Locate the cell with the specified text and output its [x, y] center coordinate. 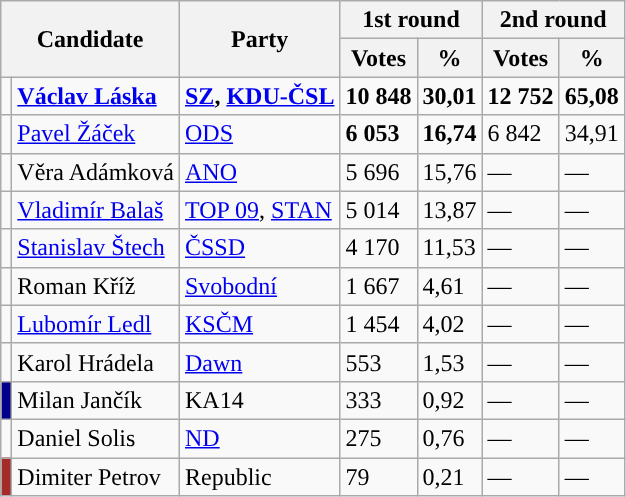
Candidate [90, 39]
Věra Adámková [96, 172]
KA14 [259, 400]
12 752 [520, 96]
11,53 [450, 248]
ANO [259, 172]
4 170 [378, 248]
6 842 [520, 134]
275 [378, 438]
ND [259, 438]
Dawn [259, 362]
ČSSD [259, 248]
Daniel Solis [96, 438]
Svobodní [259, 286]
5 696 [378, 172]
Roman Kříž [96, 286]
1 667 [378, 286]
16,74 [450, 134]
15,76 [450, 172]
1,53 [450, 362]
Dimiter Petrov [96, 477]
79 [378, 477]
333 [378, 400]
1 454 [378, 324]
Václav Láska [96, 96]
Karol Hrádela [96, 362]
4,61 [450, 286]
1st round [411, 20]
34,91 [592, 134]
13,87 [450, 210]
0,21 [450, 477]
0,76 [450, 438]
ODS [259, 134]
4,02 [450, 324]
Milan Jančík [96, 400]
0,92 [450, 400]
Pavel Žáček [96, 134]
5 014 [378, 210]
SZ, KDU-ČSL [259, 96]
Vladimír Balaš [96, 210]
30,01 [450, 96]
2nd round [553, 20]
Stanislav Štech [96, 248]
Party [259, 39]
Lubomír Ledl [96, 324]
65,08 [592, 96]
6 053 [378, 134]
10 848 [378, 96]
Republic [259, 477]
TOP 09, STAN [259, 210]
553 [378, 362]
KSČM [259, 324]
